Identify which cell holds the provided text, then report its [X, Y] central coordinate. 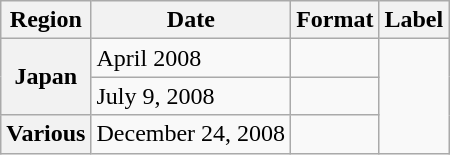
Japan [46, 77]
Various [46, 134]
Format [335, 20]
December 24, 2008 [191, 134]
July 9, 2008 [191, 96]
Label [414, 20]
Region [46, 20]
Date [191, 20]
April 2008 [191, 58]
